Extract the [x, y] coordinate from the center of the cell holding the provided text.  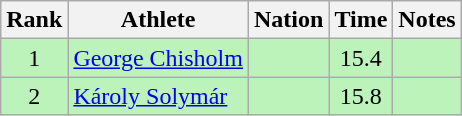
Athlete [158, 20]
15.8 [361, 96]
George Chisholm [158, 58]
2 [34, 96]
15.4 [361, 58]
1 [34, 58]
Károly Solymár [158, 96]
Nation [288, 20]
Notes [427, 20]
Time [361, 20]
Rank [34, 20]
